Determine the (X, Y) coordinate at the center of the cell enclosing the given text.  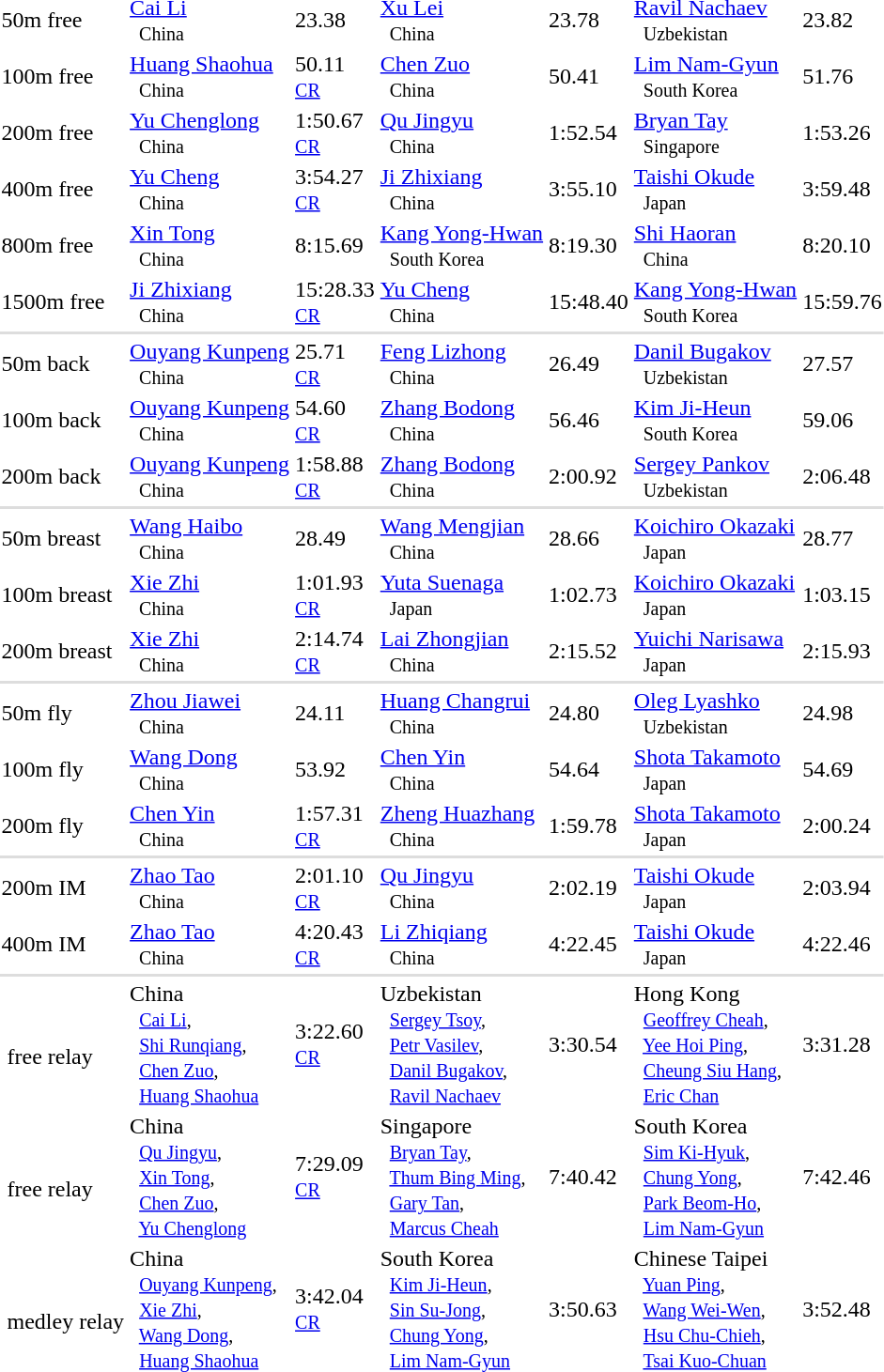
4:20.43 CR (335, 945)
2:15.52 (589, 652)
Sergey Pankov Uzbekistan (715, 477)
25.71 CR (335, 364)
200m free (63, 133)
Wang Mengjian China (461, 539)
24.11 (335, 714)
Li Zhiqiang China (461, 945)
7:29.09 CR (335, 1177)
Yu Chenglong China (210, 133)
26.49 (589, 364)
1:01.93 CR (335, 595)
3:22.60 CR (335, 1044)
2:01.10 CR (335, 888)
Kim Ji-Heun South Korea (715, 421)
Yuichi Narisawa Japan (715, 652)
53.92 (335, 770)
Hong Kong Geoffrey Cheah, Yee Hoi Ping, Cheung Siu Hang, Eric Chan (715, 1044)
Danil Bugakov Uzbekistan (715, 364)
Lim Nam-Gyun South Korea (715, 77)
27.57 (843, 364)
Bryan Tay Singapore (715, 133)
28.66 (589, 539)
2:06.48 (843, 477)
50m breast (63, 539)
3:54.27 CR (335, 190)
400m free (63, 190)
3:55.10 (589, 190)
50m fly (63, 714)
Zheng Huazhang China (461, 826)
2:14.74 CR (335, 652)
Wang Dong China (210, 770)
2:00.92 (589, 477)
100m back (63, 421)
200m IM (63, 888)
24.80 (589, 714)
28.77 (843, 539)
400m IM (63, 945)
2:00.24 (843, 826)
1:58.88 CR (335, 477)
Uzbekistan Sergey Tsoy, Petr Vasilev, Danil Bugakov, Ravil Nachaev (461, 1044)
200m fly (63, 826)
50.41 (589, 77)
4:22.45 (589, 945)
3:31.28 (843, 1044)
7:42.46 (843, 1177)
Singapore Bryan Tay, Thum Bing Ming, Gary Tan, Marcus Cheah (461, 1177)
3:30.54 (589, 1044)
100m free (63, 77)
1:59.78 (589, 826)
Huang Changrui China (461, 714)
200m back (63, 477)
54.60 CR (335, 421)
Huang Shaohua China (210, 77)
54.69 (843, 770)
Zhou Jiawei China (210, 714)
1:50.67 CR (335, 133)
56.46 (589, 421)
8:19.30 (589, 246)
2:15.93 (843, 652)
100m breast (63, 595)
15:59.76 (843, 302)
China Cai Li, Shi Runqiang, Chen Zuo, Huang Shaohua (210, 1044)
8:20.10 (843, 246)
51.76 (843, 77)
Feng Lizhong China (461, 364)
1:03.15 (843, 595)
4:22.46 (843, 945)
28.49 (335, 539)
15:48.40 (589, 302)
8:15.69 (335, 246)
Oleg Lyashko Uzbekistan (715, 714)
1:52.54 (589, 133)
Wang Haibo China (210, 539)
1:02.73 (589, 595)
China Qu Jingyu, Xin Tong, Chen Zuo, Yu Chenglong (210, 1177)
Chen Zuo China (461, 77)
59.06 (843, 421)
1:57.31 CR (335, 826)
800m free (63, 246)
7:40.42 (589, 1177)
50m back (63, 364)
South Korea Sim Ki-Hyuk, Chung Yong, Park Beom-Ho, Lim Nam-Gyun (715, 1177)
15:28.33 CR (335, 302)
3:59.48 (843, 190)
54.64 (589, 770)
2:03.94 (843, 888)
Lai Zhongjian China (461, 652)
Xin Tong China (210, 246)
Yuta Suenaga Japan (461, 595)
Shi Haoran China (715, 246)
50.11 CR (335, 77)
200m breast (63, 652)
2:02.19 (589, 888)
1:53.26 (843, 133)
24.98 (843, 714)
1500m free (63, 302)
100m fly (63, 770)
